Provide the (x, y) coordinate of the cell's center where the given text is located.  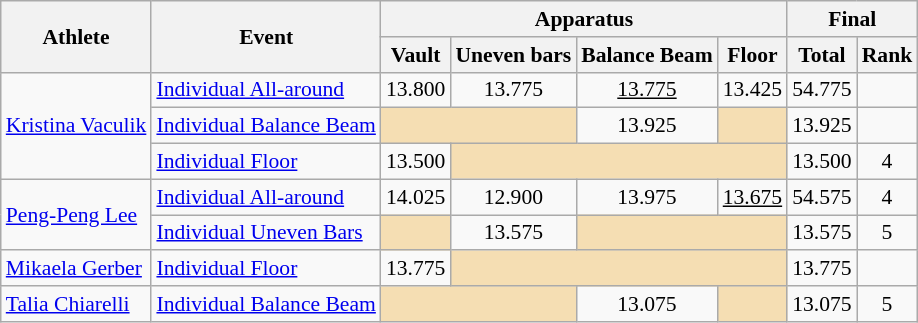
Uneven bars (513, 55)
13.425 (752, 90)
Kristina Vaculik (76, 126)
Rank (888, 55)
12.900 (513, 197)
Final (852, 19)
13.800 (416, 90)
14.025 (416, 197)
Athlete (76, 36)
Floor (752, 55)
Talia Chiarelli (76, 304)
Peng-Peng Lee (76, 214)
54.775 (822, 90)
Vault (416, 55)
13.975 (646, 197)
Mikaela Gerber (76, 269)
Total (822, 55)
Apparatus (584, 19)
Individual Uneven Bars (266, 233)
13.675 (752, 197)
Balance Beam (646, 55)
Event (266, 36)
54.575 (822, 197)
